Locate the cell with the specified text and output its [X, Y] center coordinate. 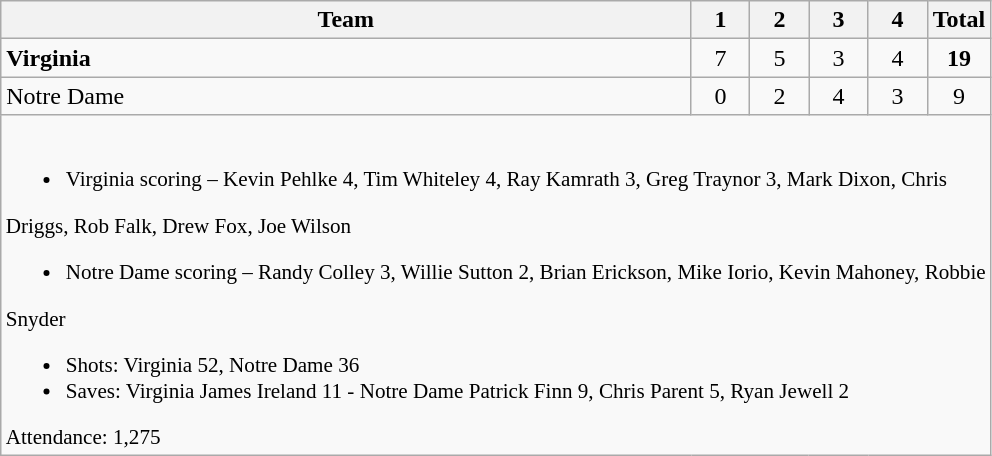
1 [720, 20]
5 [780, 58]
7 [720, 58]
9 [959, 96]
19 [959, 58]
Team [346, 20]
Total [959, 20]
0 [720, 96]
Notre Dame [346, 96]
Virginia [346, 58]
